Capture the cell that displays the provided text and extract its (x, y) central coordinate. 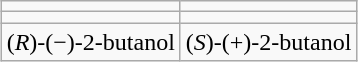
(S)-(+)-2-butanol (268, 42)
(R)-(−)-2-butanol (90, 42)
